Extract the [x, y] coordinate from the center of the cell holding the provided text.  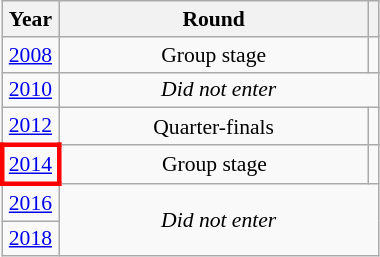
2012 [30, 126]
2010 [30, 90]
Year [30, 19]
2016 [30, 202]
2018 [30, 239]
2008 [30, 55]
Quarter-finals [214, 126]
Round [214, 19]
2014 [30, 164]
